Search for the cell housing the specified text and yield its (x, y) center coordinate. 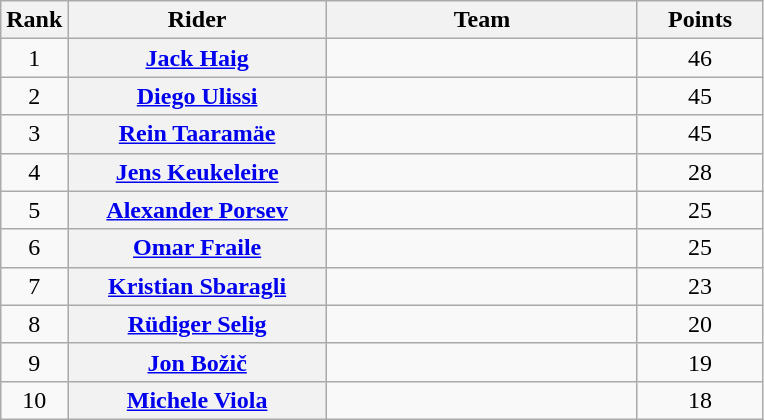
Omar Fraile (198, 248)
28 (700, 172)
Rank (34, 20)
20 (700, 324)
Diego Ulissi (198, 96)
8 (34, 324)
3 (34, 134)
7 (34, 286)
10 (34, 400)
19 (700, 362)
Alexander Porsev (198, 210)
5 (34, 210)
18 (700, 400)
Points (700, 20)
Rüdiger Selig (198, 324)
1 (34, 58)
Kristian Sbaragli (198, 286)
Jens Keukeleire (198, 172)
Rider (198, 20)
Jon Božič (198, 362)
23 (700, 286)
6 (34, 248)
Team (482, 20)
4 (34, 172)
Jack Haig (198, 58)
9 (34, 362)
Michele Viola (198, 400)
46 (700, 58)
Rein Taaramäe (198, 134)
2 (34, 96)
